Determine the [x, y] coordinate at the center of the cell enclosing the given text.  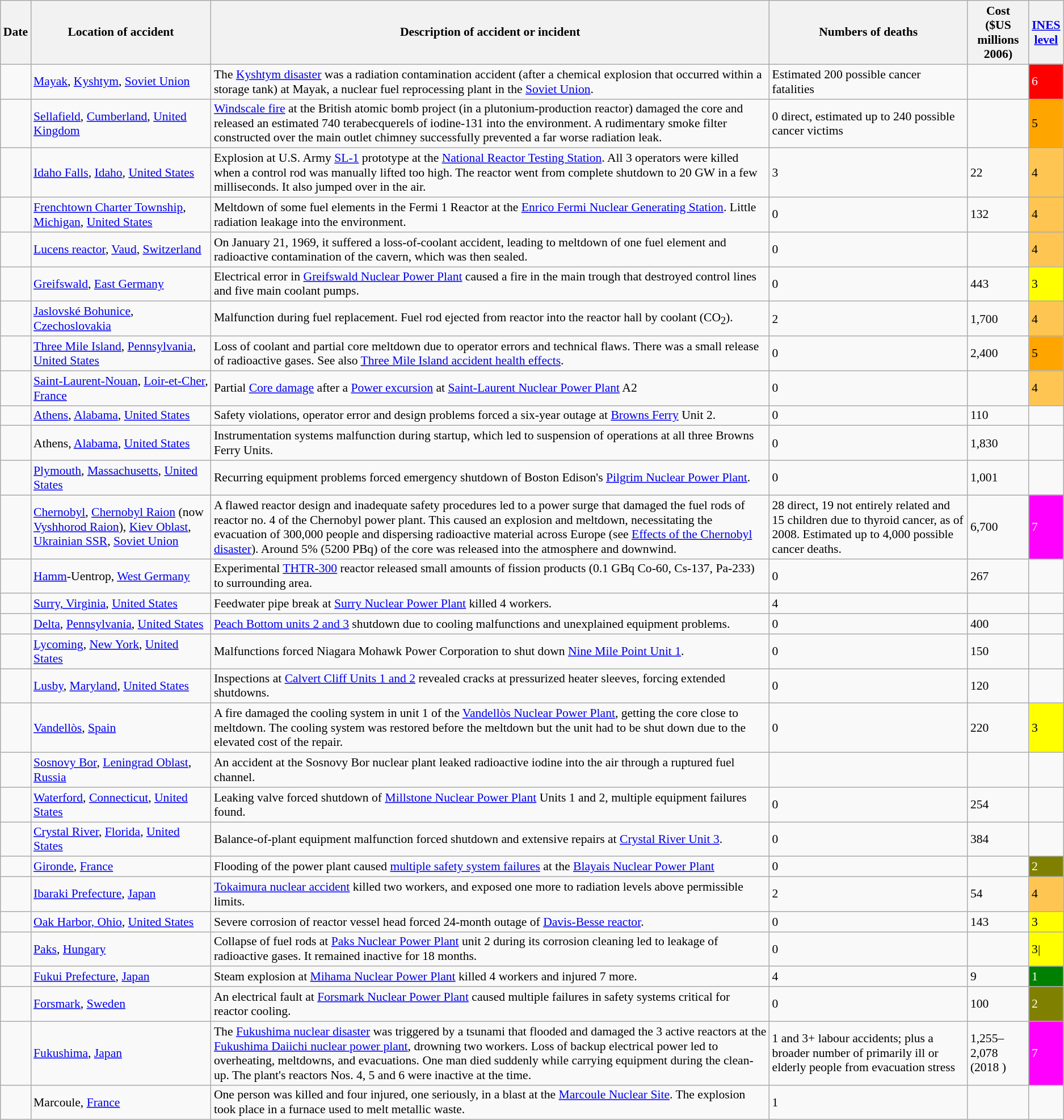
132 [998, 215]
0 direct, estimated up to 240 possible cancer victims [868, 124]
1,001 [998, 478]
Fukushima, Japan [121, 1053]
100 [998, 1004]
Sosnovy Bor, Leningrad Oblast, Russia [121, 770]
Flooding of the power plant caused multiple safety system failures at the Blayais Nuclear Power Plant [490, 867]
Hamm-Uentrop, West Germany [121, 576]
Location of accident [121, 32]
110 [998, 416]
Electrical error in Greifswald Nuclear Power Plant caused a fire in the main trough that destroyed control lines and five main coolant pumps. [490, 284]
Estimated 200 possible cancer fatalities [868, 82]
Instrumentation systems malfunction during startup, which led to suspension of operations at all three Browns Ferry Units. [490, 443]
254 [998, 805]
Lycoming, New York, United States [121, 652]
Recurring equipment problems forced emergency shutdown of Boston Edison's Pilgrim Nuclear Power Plant. [490, 478]
9 [998, 977]
384 [998, 839]
Malfunctions forced Niagara Mohawk Power Corporation to shut down Nine Mile Point Unit 1. [490, 652]
Waterford, Connecticut, United States [121, 805]
Oak Harbor, Ohio, United States [121, 922]
1,830 [998, 443]
Safety violations, operator error and design problems forced a six-year outage at Browns Ferry Unit 2. [490, 416]
Steam explosion at Mihama Nuclear Power Plant killed 4 workers and injured 7 more. [490, 977]
Forsmark, Sweden [121, 1004]
1,255–2,078 (2018 ) [998, 1053]
Saint-Laurent-Nouan, Loir-et-Cher, France [121, 388]
143 [998, 922]
Three Mile Island, Pennsylvania, United States [121, 353]
1 and 3+ labour accidents; plus a broader number of primarily ill or elderly people from evacuation stress [868, 1053]
An electrical fault at Forsmark Nuclear Power Plant caused multiple failures in safety systems critical for reactor cooling. [490, 1004]
Severe corrosion of reactor vessel head forced 24-month outage of Davis-Besse reactor. [490, 922]
Peach Bottom units 2 and 3 shutdown due to cooling malfunctions and unexplained equipment problems. [490, 624]
Chernobyl, Chernobyl Raion (now Vyshhorod Raion), Kiev Oblast, Ukrainian SSR, Soviet Union [121, 527]
Partial Core damage after a Power excursion at Saint-Laurent Nuclear Power Plant A2 [490, 388]
Paks, Hungary [121, 949]
400 [998, 624]
Experimental THTR-300 reactor released small amounts of fission products (0.1 GBq Co-60, Cs-137, Pa-233) to surrounding area. [490, 576]
Tokaimura nuclear accident killed two workers, and exposed one more to radiation levels above permissible limits. [490, 895]
2,400 [998, 353]
28 direct, 19 not entirely related and 15 children due to thyroid cancer, as of 2008. Estimated up to 4,000 possible cancer deaths. [868, 527]
54 [998, 895]
Greifswald, East Germany [121, 284]
Jaslovské Bohunice, Czechoslovakia [121, 319]
Fukui Prefecture, Japan [121, 977]
Description of accident or incident [490, 32]
6 [1046, 82]
Delta, Pennsylvania, United States [121, 624]
Lusby, Maryland, United States [121, 686]
Ibaraki Prefecture, Japan [121, 895]
INES level [1046, 32]
120 [998, 686]
267 [998, 576]
An accident at the Sosnovy Bor nuclear plant leaked radioactive iodine into the air through a ruptured fuel channel. [490, 770]
Idaho Falls, Idaho, United States [121, 173]
Leaking valve forced shutdown of Millstone Nuclear Power Plant Units 1 and 2, multiple equipment failures found. [490, 805]
Cost($USmillions2006) [998, 32]
Malfunction during fuel replacement. Fuel rod ejected from reactor into the reactor hall by coolant (CO2). [490, 319]
Frenchtown Charter Township, Michigan, United States [121, 215]
Crystal River, Florida, United States [121, 839]
Lucens reactor, Vaud, Switzerland [121, 250]
6,700 [998, 527]
Mayak, Kyshtym, Soviet Union [121, 82]
Vandellòs, Spain [121, 728]
Plymouth, Massachusetts, United States [121, 478]
Date [16, 32]
443 [998, 284]
1,700 [998, 319]
220 [998, 728]
Gironde, France [121, 867]
Balance-of-plant equipment malfunction forced shutdown and extensive repairs at Crystal River Unit 3. [490, 839]
Meltdown of some fuel elements in the Fermi 1 Reactor at the Enrico Fermi Nuclear Generating Station. Little radiation leakage into the environment. [490, 215]
Surry, Virginia, United States [121, 604]
22 [998, 173]
Numbers of deaths [868, 32]
Feedwater pipe break at Surry Nuclear Power Plant killed 4 workers. [490, 604]
3| [1046, 949]
Marcoule, France [121, 1102]
Sellafield, Cumberland, United Kingdom [121, 124]
Inspections at Calvert Cliff Units 1 and 2 revealed cracks at pressurized heater sleeves, forcing extended shutdowns. [490, 686]
150 [998, 652]
